From the cell containing the given text, extract its center point as [X, Y] coordinate. 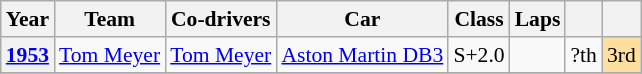
Laps [538, 19]
3rd [622, 55]
S+2.0 [478, 55]
1953 [28, 55]
Class [478, 19]
Team [110, 19]
Co-drivers [220, 19]
Year [28, 19]
Car [362, 19]
Aston Martin DB3 [362, 55]
?th [584, 55]
